From the cell containing the given text, extract its center point as (X, Y) coordinate. 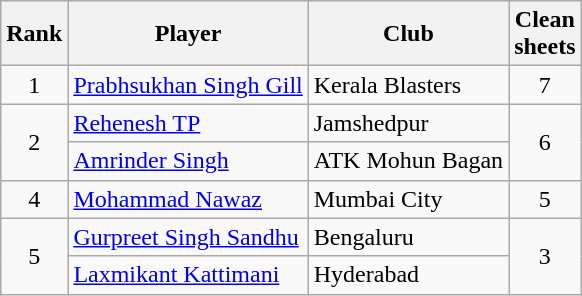
Bengaluru (408, 237)
ATK Mohun Bagan (408, 161)
Mumbai City (408, 199)
6 (545, 142)
1 (34, 85)
4 (34, 199)
Rank (34, 34)
Kerala Blasters (408, 85)
7 (545, 85)
3 (545, 256)
Rehenesh TP (188, 123)
Mohammad Nawaz (188, 199)
Amrinder Singh (188, 161)
Prabhsukhan Singh Gill (188, 85)
Jamshedpur (408, 123)
Player (188, 34)
Cleansheets (545, 34)
Laxmikant Kattimani (188, 275)
Hyderabad (408, 275)
Gurpreet Singh Sandhu (188, 237)
Club (408, 34)
2 (34, 142)
